Output the (x, y) coordinate of the center of the cell containing the given text.  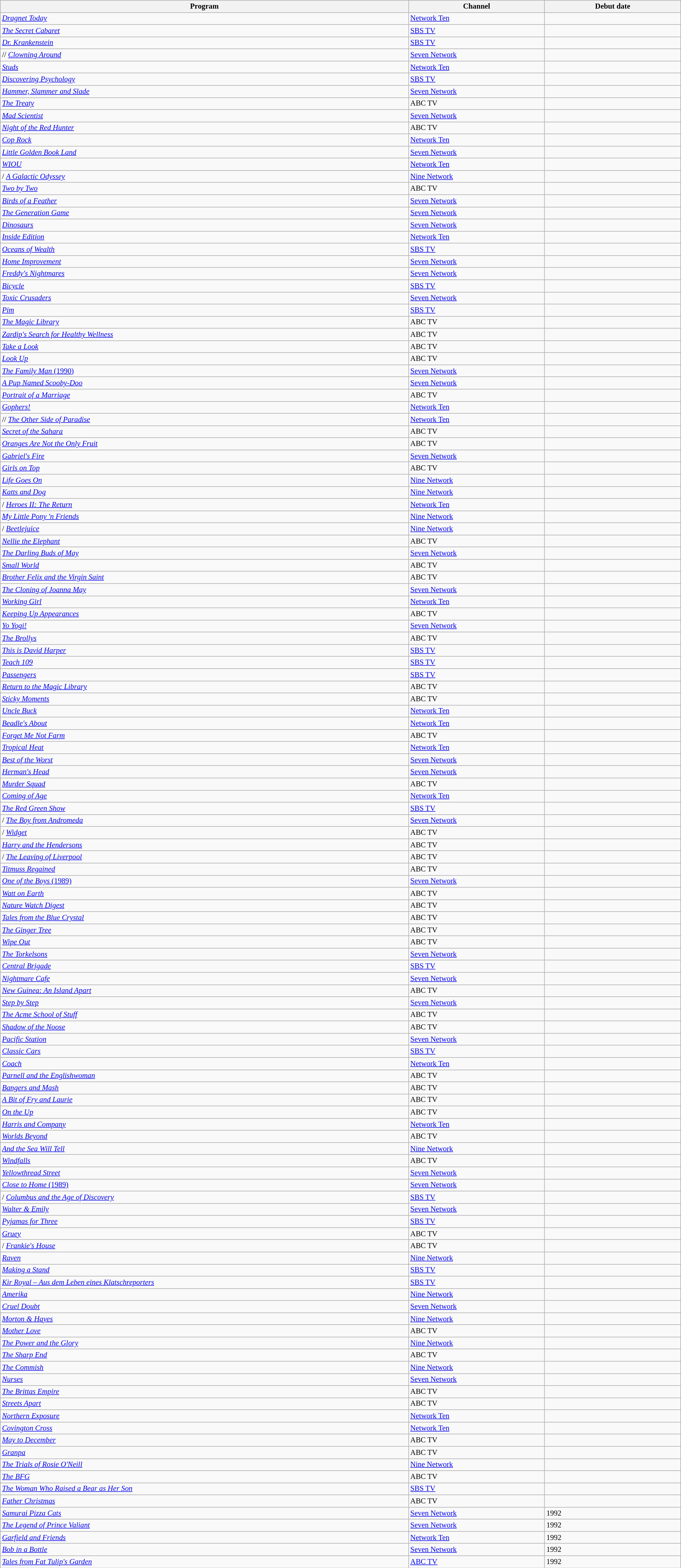
Worlds Beyond (205, 1136)
Walter & Emily (205, 1209)
Bob in a Bottle (205, 1550)
The Darling Buds of May (205, 553)
Gabriel's Fire (205, 456)
/ Frankie's House (205, 1246)
The Brollys (205, 638)
Dragnet Today (205, 18)
Watt on Earth (205, 893)
/ The Boy from Andromeda (205, 820)
Bicycle (205, 286)
Amerika (205, 1294)
/ Columbus and the Age of Discovery (205, 1197)
A Bit of Fry and Laurie (205, 1100)
Central Brigade (205, 966)
/ The Leaving of Liverpool (205, 857)
Katts and Dog (205, 492)
Kir Royal – Aus dem Leben eines Klatschreporters (205, 1282)
Life Goes On (205, 480)
Toxic Crusaders (205, 298)
May to December (205, 1440)
Zardip's Search for Healthy Wellness (205, 334)
Step by Step (205, 1003)
Small World (205, 565)
Oranges Are Not the Only Fruit (205, 444)
Nurses (205, 1379)
The Ginger Tree (205, 930)
Girls on Top (205, 468)
/ Widget (205, 833)
The Brittas Empire (205, 1392)
Mad Scientist (205, 116)
A Pup Named Scooby-Doo (205, 383)
Secret of the Sahara (205, 432)
Nightmare Cafe (205, 978)
The Generation Game (205, 213)
The Red Green Show (205, 808)
Close to Home (1989) (205, 1185)
Cop Rock (205, 140)
Portrait of a Marriage (205, 395)
The Torkelsons (205, 954)
Nature Watch Digest (205, 906)
Beadle's About (205, 723)
Harry and the Hendersons (205, 845)
The Sharp End (205, 1355)
Yo Yogi! (205, 626)
Cruel Doubt (205, 1307)
Titmuss Regained (205, 869)
On the Up (205, 1112)
And the Sea Will Tell (205, 1149)
New Guinea: An Island Apart (205, 991)
Gophers! (205, 408)
Working Girl (205, 602)
Gruey (205, 1234)
Take a Look (205, 346)
Program (205, 6)
Sticky Moments (205, 699)
Tales from the Blue Crystal (205, 918)
The Cloning of Joanna May (205, 590)
The Woman Who Raised a Bear as Her Son (205, 1489)
Coach (205, 1064)
Shadow of the Noose (205, 1027)
Pacific Station (205, 1039)
Night of the Red Hunter (205, 128)
Granpa (205, 1452)
Return to the Magic Library (205, 687)
The Power and the Glory (205, 1343)
The Acme School of Stuff (205, 1015)
Inside Edition (205, 237)
/ A Galactic Odyssey (205, 176)
Herman's Head (205, 772)
Debut date (613, 6)
Tales from Fat Tulip's Garden (205, 1562)
Brother Felix and the Virgin Saint (205, 577)
The Treaty (205, 103)
Look Up (205, 359)
Murder Squad (205, 784)
Pyjamas for Three (205, 1222)
Streets Apart (205, 1404)
Samurai Pizza Cats (205, 1513)
Passengers (205, 675)
Morton & Hayes (205, 1319)
One of the Boys (1989) (205, 881)
My Little Pony 'n Friends (205, 517)
WIOU (205, 164)
Two by Two (205, 189)
Wipe Out (205, 942)
Yellowthread Street (205, 1173)
Dr. Krankenstein (205, 43)
Pim (205, 310)
Father Christmas (205, 1501)
Hammer, Slammer and Slade (205, 92)
Dinosaurs (205, 225)
Birds of a Feather (205, 201)
Northern Exposure (205, 1416)
The Secret Cabaret (205, 31)
Tropical Heat (205, 748)
Bangers and Mash (205, 1088)
Little Golden Book Land (205, 152)
// Clowning Around (205, 55)
Raven (205, 1258)
Studs (205, 67)
Home Improvement (205, 261)
Forget Me Not Farm (205, 735)
Harris and Company (205, 1124)
/ Heroes II: The Return (205, 504)
Making a Stand (205, 1270)
The Legend of Prince Valiant (205, 1525)
This is David Harper (205, 650)
Freddy's Nightmares (205, 274)
The BFG (205, 1477)
The Commish (205, 1367)
Parnell and the Englishwoman (205, 1076)
Best of the Worst (205, 760)
The Family Man (1990) (205, 371)
Coming of Age (205, 796)
Covington Cross (205, 1428)
The Trials of Rosie O'Neill (205, 1465)
The Magic Library (205, 322)
Windfalls (205, 1161)
Oceans of Wealth (205, 250)
Channel (476, 6)
Uncle Buck (205, 711)
// The Other Side of Paradise (205, 419)
Nellie the Elephant (205, 541)
Keeping Up Appearances (205, 614)
/ Beetlejuice (205, 529)
Classic Cars (205, 1051)
Garfield and Friends (205, 1537)
Discovering Psychology (205, 79)
Teach 109 (205, 662)
Mother Love (205, 1331)
